Return [x, y] of the center of cell containing provided text 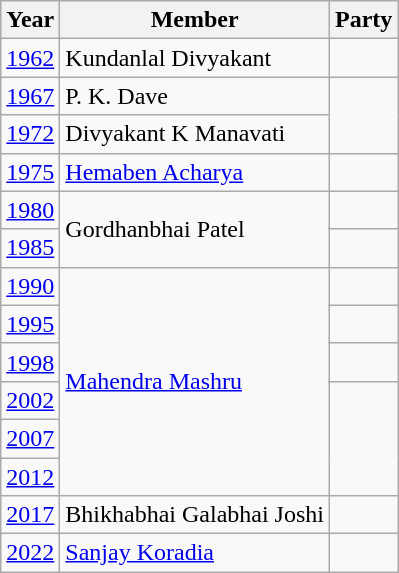
2002 [30, 400]
Year [30, 20]
2022 [30, 553]
1972 [30, 134]
Mahendra Mashru [195, 381]
1975 [30, 172]
1967 [30, 96]
2007 [30, 438]
1980 [30, 210]
Member [195, 20]
1962 [30, 58]
Sanjay Koradia [195, 553]
2012 [30, 477]
Kundanlal Divyakant [195, 58]
1995 [30, 324]
Divyakant K Manavati [195, 134]
Hemaben Acharya [195, 172]
2017 [30, 515]
Gordhanbhai Patel [195, 229]
1990 [30, 286]
Bhikhabhai Galabhai Joshi [195, 515]
P. K. Dave [195, 96]
1985 [30, 248]
1998 [30, 362]
Party [364, 20]
